Identify which cell holds the provided text, then report its [x, y] central coordinate. 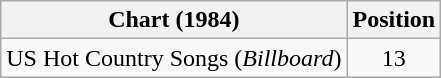
US Hot Country Songs (Billboard) [174, 58]
Position [394, 20]
13 [394, 58]
Chart (1984) [174, 20]
